Scan for the cell matching the given text and deliver its [X, Y] coordinate at center. 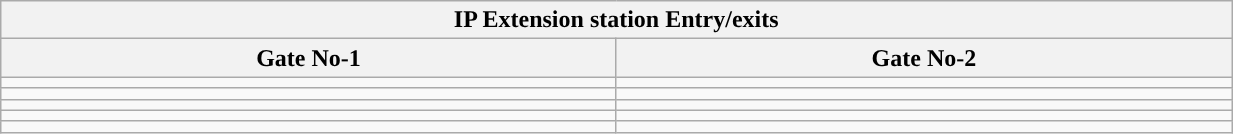
Gate No-1 [308, 58]
Gate No-2 [924, 58]
IP Extension station Entry/exits [616, 20]
